Provide the [X, Y] coordinate of the cell's center where the given text is located.  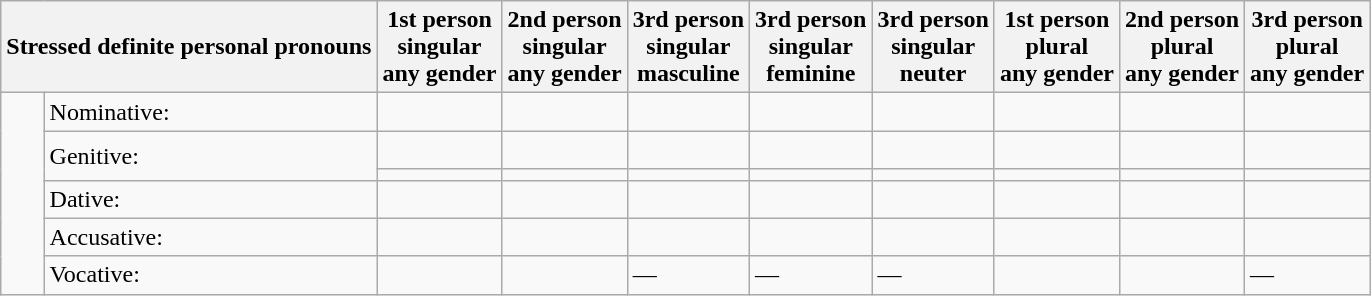
Accusative: [210, 237]
2nd personpluralany gender [1182, 47]
3rd personsingularneuter [933, 47]
Dative: [210, 199]
1st personpluralany gender [1056, 47]
1st personsingularany gender [440, 47]
Genitive: [210, 156]
Stressed definite personal pronouns [189, 47]
Vocative: [210, 275]
3rd personpluralany gender [1308, 47]
3rd personsingularmasculine [688, 47]
Nominative: [210, 112]
3rd personsingularfeminine [811, 47]
2nd personsingularany gender [564, 47]
